For the text-containing cell, return its midpoint in (x, y) coordinate format. 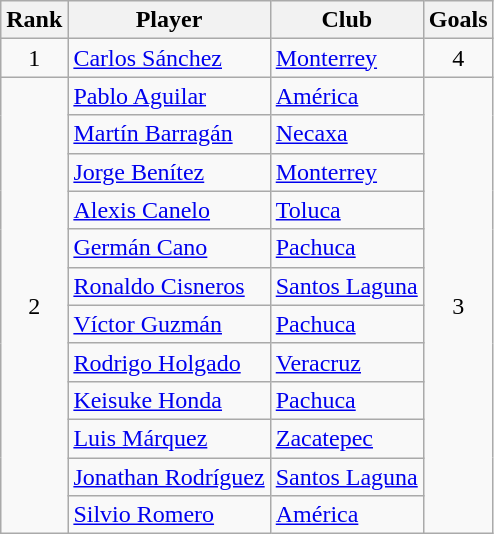
Veracruz (346, 362)
Pablo Aguilar (169, 96)
Ronaldo Cisneros (169, 286)
Germán Cano (169, 248)
Player (169, 20)
Necaxa (346, 134)
Zacatepec (346, 438)
Carlos Sánchez (169, 58)
Víctor Guzmán (169, 324)
Silvio Romero (169, 515)
Club (346, 20)
Martín Barragán (169, 134)
1 (34, 58)
Keisuke Honda (169, 400)
Jonathan Rodríguez (169, 477)
2 (34, 306)
Toluca (346, 210)
Rodrigo Holgado (169, 362)
Goals (458, 20)
Rank (34, 20)
Alexis Canelo (169, 210)
Luis Márquez (169, 438)
4 (458, 58)
Jorge Benítez (169, 172)
3 (458, 306)
